For the text-containing cell, return its midpoint in [X, Y] coordinate format. 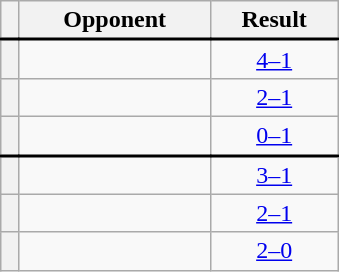
4–1 [274, 60]
2–0 [274, 251]
Opponent [114, 20]
0–1 [274, 136]
3–1 [274, 174]
Result [274, 20]
